Pinpoint the cell where the given text exists, returning its (X, Y) midpoint coordinate. 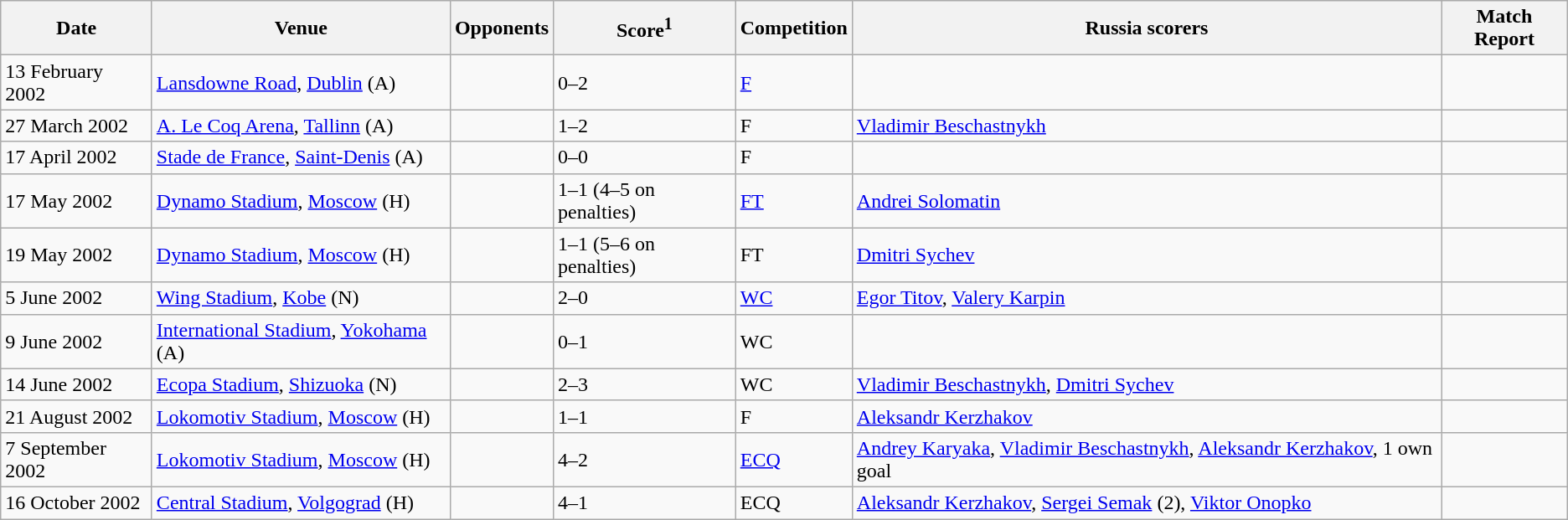
Lansdowne Road, Dublin (A) (301, 82)
Vladimir Beschastnykh (1146, 126)
1–1 (645, 416)
Wing Stadium, Kobe (N) (301, 298)
16 October 2002 (77, 502)
27 March 2002 (77, 126)
Egor Titov, Valery Karpin (1146, 298)
Opponents (501, 28)
7 September 2002 (77, 459)
17 April 2002 (77, 157)
Date (77, 28)
Venue (301, 28)
21 August 2002 (77, 416)
14 June 2002 (77, 384)
Stade de France, Saint-Denis (A) (301, 157)
1–1 (5–6 on penalties) (645, 255)
4–1 (645, 502)
17 May 2002 (77, 201)
Competition (794, 28)
International Stadium, Yokohama (A) (301, 342)
0–0 (645, 157)
0–1 (645, 342)
Central Stadium, Volgograd (H) (301, 502)
9 June 2002 (77, 342)
19 May 2002 (77, 255)
13 February 2002 (77, 82)
4–2 (645, 459)
2–0 (645, 298)
Russia scorers (1146, 28)
Dmitri Sychev (1146, 255)
Aleksandr Kerzhakov (1146, 416)
Ecopa Stadium, Shizuoka (N) (301, 384)
5 June 2002 (77, 298)
2–3 (645, 384)
A. Le Coq Arena, Tallinn (A) (301, 126)
1–2 (645, 126)
1–1 (4–5 on penalties) (645, 201)
Aleksandr Kerzhakov, Sergei Semak (2), Viktor Onopko (1146, 502)
0–2 (645, 82)
Score1 (645, 28)
Vladimir Beschastnykh, Dmitri Sychev (1146, 384)
Andrei Solomatin (1146, 201)
Andrey Karyaka, Vladimir Beschastnykh, Aleksandr Kerzhakov, 1 own goal (1146, 459)
Match Report (1504, 28)
